Provide the [x, y] coordinate of the cell's center where the given text is located.  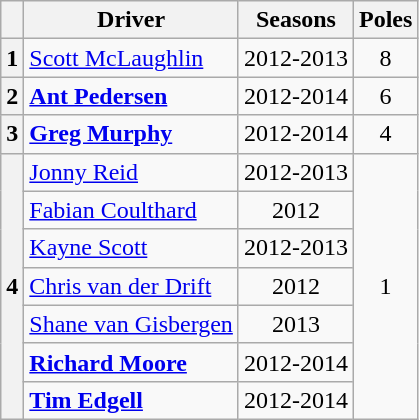
Richard Moore [132, 362]
Greg Murphy [132, 134]
Fabian Coulthard [132, 210]
Chris van der Drift [132, 286]
Jonny Reid [132, 172]
Seasons [296, 20]
Kayne Scott [132, 248]
6 [385, 96]
Shane van Gisbergen [132, 324]
Tim Edgell [132, 400]
Scott McLaughlin [132, 58]
Poles [385, 20]
2013 [296, 324]
Ant Pedersen [132, 96]
Driver [132, 20]
2 [12, 96]
3 [12, 134]
8 [385, 58]
